For the text-containing cell, return its midpoint in (X, Y) coordinate format. 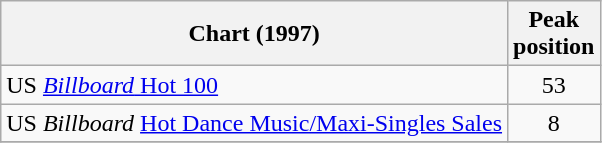
US Billboard Hot Dance Music/Maxi-Singles Sales (254, 123)
8 (554, 123)
US Billboard Hot 100 (254, 85)
Peakposition (554, 34)
53 (554, 85)
Chart (1997) (254, 34)
